Search for the cell housing the specified text and yield its [X, Y] center coordinate. 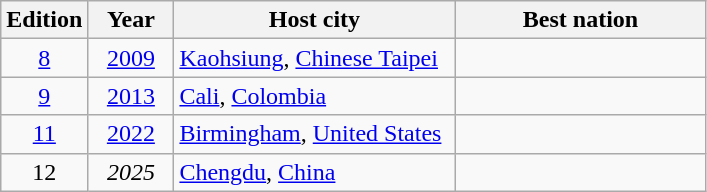
11 [44, 134]
Best nation [580, 20]
Year [131, 20]
Chengdu, China [314, 172]
2022 [131, 134]
Edition [44, 20]
8 [44, 58]
2013 [131, 96]
12 [44, 172]
Cali, Colombia [314, 96]
2025 [131, 172]
Birmingham, United States [314, 134]
9 [44, 96]
Host city [314, 20]
2009 [131, 58]
Kaohsiung, Chinese Taipei [314, 58]
